Extract the [x, y] coordinate from the center of the cell holding the provided text.  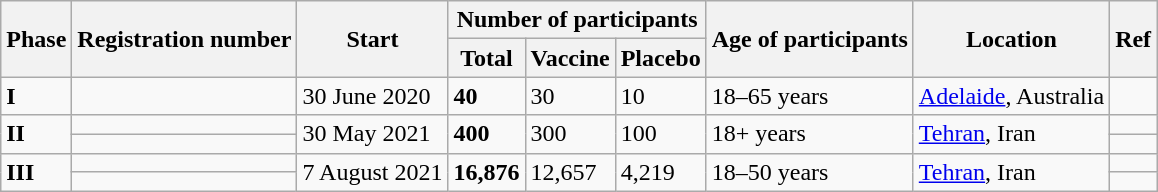
30 June 2020 [372, 96]
I [36, 96]
II [36, 134]
Vaccine [570, 58]
300 [570, 134]
Location [1011, 39]
Placebo [660, 58]
7 August 2021 [372, 172]
18–65 years [810, 96]
16,876 [486, 172]
400 [486, 134]
Adelaide, Australia [1011, 96]
12,657 [570, 172]
Total [486, 58]
18–50 years [810, 172]
Ref [1134, 39]
30 May 2021 [372, 134]
100 [660, 134]
Phase [36, 39]
Start [372, 39]
30 [570, 96]
Registration number [184, 39]
4,219 [660, 172]
40 [486, 96]
Age of participants [810, 39]
18+ years [810, 134]
10 [660, 96]
III [36, 172]
Number of participants [577, 20]
